Output the [X, Y] coordinate of the center of the cell containing the given text.  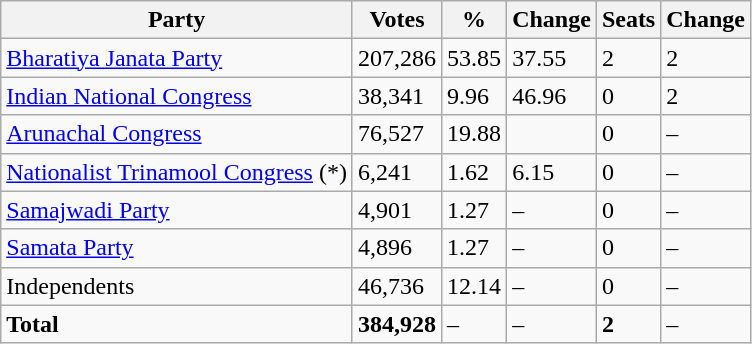
Arunachal Congress [177, 134]
1.62 [474, 172]
76,527 [396, 134]
Bharatiya Janata Party [177, 58]
207,286 [396, 58]
Party [177, 20]
Seats [628, 20]
53.85 [474, 58]
4,896 [396, 248]
46,736 [396, 286]
Samata Party [177, 248]
384,928 [396, 324]
4,901 [396, 210]
Votes [396, 20]
Nationalist Trinamool Congress (*) [177, 172]
9.96 [474, 96]
Total [177, 324]
6,241 [396, 172]
19.88 [474, 134]
46.96 [552, 96]
38,341 [396, 96]
Samajwadi Party [177, 210]
Independents [177, 286]
6.15 [552, 172]
Indian National Congress [177, 96]
12.14 [474, 286]
37.55 [552, 58]
% [474, 20]
